Locate the cell with the specified text and output its [x, y] center coordinate. 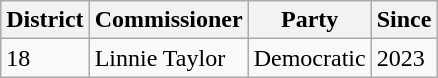
Commissioner [168, 20]
Party [310, 20]
18 [45, 58]
Since [404, 20]
2023 [404, 58]
Democratic [310, 58]
District [45, 20]
Linnie Taylor [168, 58]
